Search for the cell housing the specified text and yield its [X, Y] center coordinate. 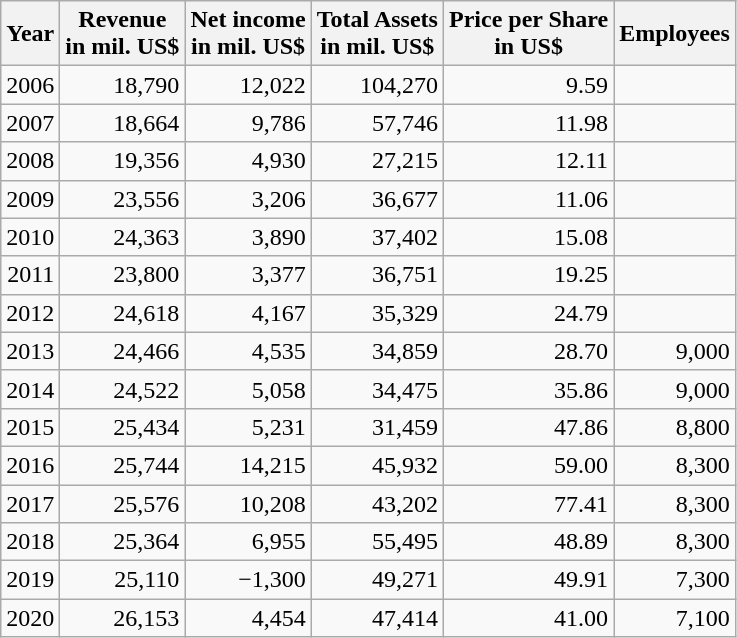
2012 [30, 313]
23,556 [122, 199]
25,110 [122, 580]
2008 [30, 161]
27,215 [377, 161]
6,955 [248, 542]
34,475 [377, 389]
Net incomein mil. US$ [248, 34]
57,746 [377, 123]
24.79 [528, 313]
3,890 [248, 237]
2016 [30, 465]
24,363 [122, 237]
19.25 [528, 275]
11.98 [528, 123]
45,932 [377, 465]
35.86 [528, 389]
43,202 [377, 503]
23,800 [122, 275]
2011 [30, 275]
4,535 [248, 351]
25,434 [122, 427]
11.06 [528, 199]
59.00 [528, 465]
2020 [30, 618]
77.41 [528, 503]
25,744 [122, 465]
25,576 [122, 503]
2014 [30, 389]
8,800 [675, 427]
18,790 [122, 85]
Price per Sharein US$ [528, 34]
25,364 [122, 542]
26,153 [122, 618]
4,930 [248, 161]
55,495 [377, 542]
31,459 [377, 427]
10,208 [248, 503]
24,522 [122, 389]
4,454 [248, 618]
Total Assetsin mil. US$ [377, 34]
37,402 [377, 237]
7,100 [675, 618]
12,022 [248, 85]
5,231 [248, 427]
2019 [30, 580]
28.70 [528, 351]
47.86 [528, 427]
19,356 [122, 161]
48.89 [528, 542]
2017 [30, 503]
3,377 [248, 275]
36,751 [377, 275]
24,466 [122, 351]
3,206 [248, 199]
41.00 [528, 618]
12.11 [528, 161]
2013 [30, 351]
Year [30, 34]
35,329 [377, 313]
14,215 [248, 465]
2009 [30, 199]
5,058 [248, 389]
18,664 [122, 123]
Revenuein mil. US$ [122, 34]
49,271 [377, 580]
47,414 [377, 618]
−1,300 [248, 580]
9.59 [528, 85]
2010 [30, 237]
34,859 [377, 351]
9,786 [248, 123]
2007 [30, 123]
2015 [30, 427]
15.08 [528, 237]
24,618 [122, 313]
49.91 [528, 580]
104,270 [377, 85]
4,167 [248, 313]
Employees [675, 34]
2018 [30, 542]
7,300 [675, 580]
36,677 [377, 199]
2006 [30, 85]
